Extract the [X, Y] coordinate from the center of the cell holding the provided text.  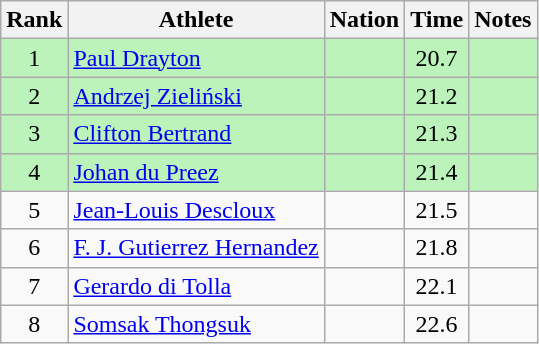
21.5 [437, 210]
Time [437, 20]
22.6 [437, 324]
8 [34, 324]
22.1 [437, 286]
3 [34, 134]
Clifton Bertrand [196, 134]
Jean-Louis Descloux [196, 210]
Athlete [196, 20]
5 [34, 210]
2 [34, 96]
21.3 [437, 134]
21.2 [437, 96]
20.7 [437, 58]
21.8 [437, 248]
Nation [364, 20]
Paul Drayton [196, 58]
Johan du Preez [196, 172]
1 [34, 58]
7 [34, 286]
Andrzej Zieliński [196, 96]
Notes [503, 20]
4 [34, 172]
Gerardo di Tolla [196, 286]
Somsak Thongsuk [196, 324]
F. J. Gutierrez Hernandez [196, 248]
21.4 [437, 172]
6 [34, 248]
Rank [34, 20]
